Output the (X, Y) coordinate of the center of the cell containing the given text.  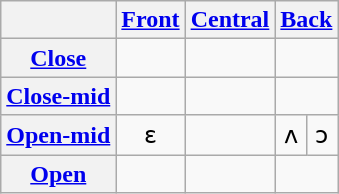
Close-mid (58, 96)
ʌ (291, 135)
Back (306, 20)
Open (58, 173)
ɛ (150, 135)
Open-mid (58, 135)
ɔ (322, 135)
Central (230, 20)
Close (58, 58)
Front (150, 20)
